Scan for the cell matching the given text and deliver its [X, Y] coordinate at center. 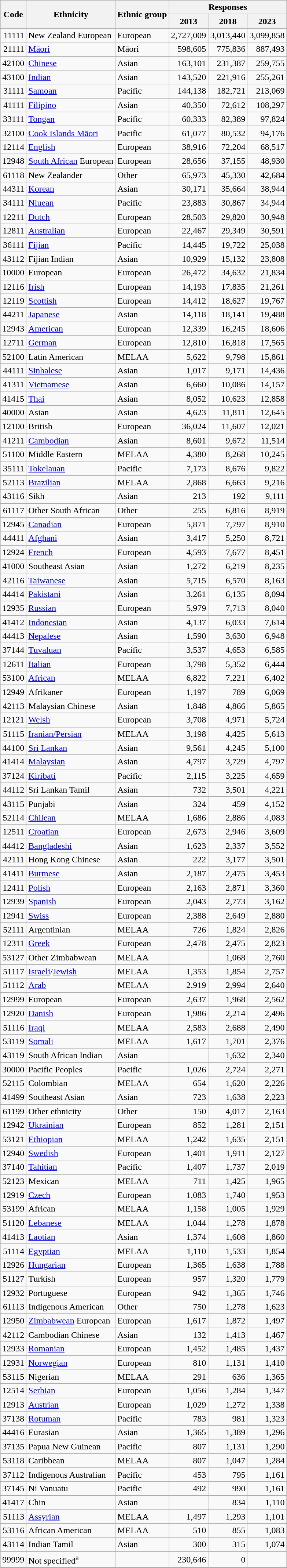
1,074 [267, 1545]
723 [188, 1097]
4,623 [188, 413]
Punjabi [71, 804]
1,242 [188, 1139]
4,221 [267, 790]
Thai [71, 398]
4,380 [188, 455]
4,425 [228, 734]
12711 [13, 343]
9,672 [228, 441]
31111 [13, 91]
94,176 [267, 133]
34,632 [228, 273]
12948 [13, 161]
182,721 [228, 91]
12121 [13, 720]
8,235 [267, 566]
8,163 [267, 580]
44413 [13, 636]
4,593 [188, 552]
2,871 [228, 888]
South African European [71, 161]
72,204 [228, 147]
14,445 [188, 245]
Other ethnicity [71, 1111]
3,162 [267, 902]
2018 [228, 21]
6,663 [228, 482]
37135 [13, 1446]
Australian [71, 231]
7,797 [228, 524]
2,223 [267, 1097]
3,261 [188, 594]
2,994 [228, 985]
2,187 [188, 874]
37140 [13, 1167]
52100 [13, 356]
12114 [13, 147]
163,101 [188, 63]
Taiwanese [71, 580]
Portuguese [71, 1293]
53116 [13, 1531]
Fijian [71, 245]
48,930 [267, 161]
2,478 [188, 944]
Russian [71, 608]
37145 [13, 1488]
60,333 [188, 119]
1,323 [267, 1419]
Caribbean [71, 1460]
510 [188, 1531]
Egyptian [71, 1251]
2,868 [188, 482]
12411 [13, 888]
37112 [13, 1474]
German [71, 343]
Sikh [71, 496]
Canadian [71, 524]
12116 [13, 287]
Welsh [71, 720]
41111 [13, 105]
1,044 [188, 1223]
Greek [71, 944]
2,673 [188, 832]
34111 [13, 203]
2,760 [267, 957]
Austrian [71, 1405]
English [71, 147]
5,250 [228, 538]
Afrikaner [71, 692]
51127 [13, 1279]
12945 [13, 524]
Dutch [71, 217]
12926 [13, 1265]
61,077 [188, 133]
12943 [13, 329]
41413 [13, 1237]
52111 [13, 930]
4,653 [228, 650]
3,609 [267, 832]
41211 [13, 441]
Burmese [71, 874]
834 [228, 1502]
2,773 [228, 902]
222 [188, 860]
1,953 [267, 1195]
Sri Lankan Tamil [71, 790]
4,137 [188, 622]
21,261 [267, 287]
711 [188, 1181]
255,261 [267, 77]
Mexican [71, 1181]
2,727,009 [188, 35]
732 [188, 790]
10,245 [267, 455]
1,779 [267, 1279]
51100 [13, 455]
16,245 [228, 329]
2,826 [267, 930]
Ethnicity [71, 14]
Ukrainian [71, 1125]
783 [188, 1419]
9,216 [267, 482]
Indian Tamil [71, 1545]
726 [188, 930]
957 [188, 1279]
40,350 [188, 105]
Croatian [71, 832]
Rotuman [71, 1419]
750 [188, 1307]
2,919 [188, 985]
12932 [13, 1293]
1,197 [188, 692]
18,606 [267, 329]
30,171 [188, 189]
New Zealand European [71, 35]
Zimbabwean European [71, 1321]
Nepalese [71, 636]
6,033 [228, 622]
33111 [13, 119]
Code [13, 14]
53127 [13, 957]
19,722 [228, 245]
11111 [13, 35]
1,005 [228, 1209]
6,585 [267, 650]
1,353 [188, 971]
2,226 [267, 1083]
990 [228, 1488]
4,245 [228, 748]
Cambodian Chinese [71, 1335]
44411 [13, 538]
5,622 [188, 356]
37138 [13, 1419]
Scottish [71, 301]
7,713 [228, 608]
38,916 [188, 147]
44311 [13, 189]
Lebanese [71, 1223]
Italian [71, 664]
231,387 [228, 63]
44414 [13, 594]
598,605 [188, 49]
7,677 [228, 552]
Vietnamese [71, 384]
16,818 [228, 343]
7,614 [267, 622]
44100 [13, 748]
2,946 [228, 832]
1,281 [228, 1125]
28,503 [188, 217]
Malaysian Chinese [71, 706]
981 [228, 1419]
887,493 [267, 49]
12919 [13, 1195]
Niuean [71, 203]
1,347 [267, 1391]
213 [188, 496]
1,929 [267, 1209]
25,038 [267, 245]
1,401 [188, 1153]
Serbian [71, 1391]
Chilean [71, 818]
12939 [13, 902]
65,973 [188, 175]
1,701 [228, 1041]
30,948 [267, 217]
45,330 [228, 175]
10,929 [188, 259]
14,157 [267, 384]
12119 [13, 301]
2,340 [267, 1055]
Iraqi [71, 1027]
324 [188, 804]
41415 [13, 398]
12511 [13, 832]
53119 [13, 1041]
12,858 [267, 398]
5,715 [188, 580]
61117 [13, 510]
23,808 [267, 259]
Korean [71, 189]
6,444 [267, 664]
Hong Kong Chinese [71, 860]
9,111 [267, 496]
300 [188, 1545]
Malaysian [71, 762]
12611 [13, 664]
1,410 [267, 1363]
10000 [13, 273]
1,965 [267, 1181]
41411 [13, 874]
Sri Lankan [71, 748]
6,069 [267, 692]
1,986 [188, 1013]
Indonesian [71, 622]
30000 [13, 1069]
17,835 [228, 287]
1,320 [228, 1279]
6,402 [267, 678]
61199 [13, 1111]
44416 [13, 1433]
51116 [13, 1027]
1,740 [228, 1195]
12931 [13, 1363]
192 [228, 496]
3,453 [267, 874]
8,676 [228, 468]
2,880 [267, 916]
43112 [13, 259]
American [71, 329]
6,219 [228, 566]
Responses [228, 7]
97,824 [267, 119]
8,040 [267, 608]
2,127 [267, 1153]
51120 [13, 1223]
1,686 [188, 818]
53100 [13, 678]
492 [188, 1488]
2,649 [228, 916]
1,620 [228, 1083]
108,297 [267, 105]
41311 [13, 384]
2,490 [267, 1027]
Laotian [71, 1237]
17,565 [267, 343]
8,919 [267, 510]
43116 [13, 496]
19,488 [267, 315]
2,337 [228, 845]
2,757 [267, 971]
South African Indian [71, 1055]
8,268 [228, 455]
12935 [13, 608]
789 [228, 692]
52115 [13, 1083]
Hungarian [71, 1265]
11,514 [267, 441]
32100 [13, 133]
Norwegian [71, 1363]
12514 [13, 1391]
12311 [13, 944]
Middle Eastern [71, 455]
1,407 [188, 1167]
4,152 [267, 804]
5,613 [267, 734]
51115 [13, 734]
9,171 [228, 370]
12949 [13, 692]
22,467 [188, 231]
12,645 [267, 413]
221,916 [228, 77]
11,607 [228, 427]
150 [188, 1111]
Japanese [71, 315]
2,496 [267, 1013]
Indigenous Australian [71, 1474]
1,848 [188, 706]
12940 [13, 1153]
12913 [13, 1405]
Nigerian [71, 1377]
1,968 [228, 999]
1,158 [188, 1209]
855 [228, 1531]
82,389 [228, 119]
Colombian [71, 1083]
0 [228, 1560]
1,824 [228, 930]
Polish [71, 888]
Czech [71, 1195]
132 [188, 1335]
Israeli/Jewish [71, 971]
4,017 [228, 1111]
68,517 [267, 147]
453 [188, 1474]
6,822 [188, 678]
43115 [13, 804]
1,590 [188, 636]
775,836 [228, 49]
4,866 [228, 706]
6,948 [267, 636]
34,944 [267, 203]
315 [228, 1545]
5,871 [188, 524]
43119 [13, 1055]
Swedish [71, 1153]
52123 [13, 1181]
1,029 [188, 1405]
12,810 [188, 343]
14,193 [188, 287]
29,820 [228, 217]
Tahitian [71, 1167]
37,155 [228, 161]
8,601 [188, 441]
Arab [71, 985]
12941 [13, 916]
9,561 [188, 748]
143,520 [188, 77]
French [71, 552]
2,271 [267, 1069]
Sinhalese [71, 370]
12211 [13, 217]
21111 [13, 49]
37144 [13, 650]
1,737 [228, 1167]
7,173 [188, 468]
19,767 [267, 301]
Eurasian [71, 1433]
2,640 [267, 985]
52114 [13, 818]
41499 [13, 1097]
3,013,440 [228, 35]
5,979 [188, 608]
53115 [13, 1377]
Irish [71, 287]
2,637 [188, 999]
2,886 [228, 818]
3,417 [188, 538]
12942 [13, 1125]
41412 [13, 622]
1,860 [267, 1237]
80,532 [228, 133]
Pacific Peoples [71, 1069]
8,910 [267, 524]
144,138 [188, 91]
African American [71, 1531]
Turkish [71, 1279]
Tuvaluan [71, 650]
1,467 [267, 1335]
8,094 [267, 594]
2,823 [267, 944]
Indigenous American [71, 1307]
3,729 [228, 762]
44412 [13, 845]
Spanish [71, 902]
1,608 [228, 1237]
36,024 [188, 427]
9,822 [267, 468]
61118 [13, 175]
1,632 [228, 1055]
Pakistani [71, 594]
14,412 [188, 301]
Filipino [71, 105]
44112 [13, 790]
Chin [71, 1502]
51113 [13, 1517]
4,971 [228, 720]
Brazilian [71, 482]
Latin American [71, 356]
Kiribati [71, 776]
5,100 [267, 748]
1,026 [188, 1069]
Samoan [71, 91]
51114 [13, 1251]
1,068 [228, 957]
1,017 [188, 370]
43100 [13, 77]
41417 [13, 1502]
Argentinian [71, 930]
2,688 [228, 1027]
Tongan [71, 119]
Assyrian [71, 1517]
3,225 [228, 776]
18,141 [228, 315]
942 [188, 1293]
5,352 [228, 664]
259,755 [267, 63]
12924 [13, 552]
459 [228, 804]
30,867 [228, 203]
3,708 [188, 720]
1,338 [267, 1405]
1,485 [228, 1349]
1,911 [228, 1153]
42112 [13, 1335]
2,724 [228, 1069]
4,659 [267, 776]
44211 [13, 315]
1,788 [267, 1265]
42113 [13, 706]
4,083 [267, 818]
18,627 [228, 301]
12,339 [188, 329]
Bangladeshi [71, 845]
3,198 [188, 734]
3,099,858 [267, 35]
1,533 [228, 1251]
Ni Vanuatu [71, 1488]
8,052 [188, 398]
12933 [13, 1349]
52113 [13, 482]
30,591 [267, 231]
7,221 [228, 678]
636 [228, 1377]
255 [188, 510]
1,293 [228, 1517]
38,944 [267, 189]
8,451 [267, 552]
1,290 [267, 1446]
Other South African [71, 510]
12,021 [267, 427]
26,472 [188, 273]
213,069 [267, 91]
6,570 [228, 580]
654 [188, 1083]
1,872 [228, 1321]
35,664 [228, 189]
2,388 [188, 916]
Fijian Indian [71, 259]
12100 [13, 427]
42,684 [267, 175]
51117 [13, 971]
53121 [13, 1139]
1,296 [267, 1433]
3,798 [188, 664]
61113 [13, 1307]
8,721 [267, 538]
5,865 [267, 706]
14,118 [188, 315]
Papua New Guinean [71, 1446]
291 [188, 1377]
42116 [13, 580]
41000 [13, 566]
Indian [71, 77]
12950 [13, 1321]
1,413 [228, 1335]
23,883 [188, 203]
Afghani [71, 538]
1,437 [267, 1349]
2023 [267, 21]
Chinese [71, 63]
29,349 [228, 231]
42111 [13, 860]
British [71, 427]
37124 [13, 776]
11,811 [228, 413]
14,436 [267, 370]
Ethnic group [142, 14]
51112 [13, 985]
2,376 [267, 1041]
10,086 [228, 384]
Romanian [71, 1349]
852 [188, 1125]
15,861 [267, 356]
15,132 [228, 259]
12999 [13, 999]
9,798 [228, 356]
99999 [13, 1560]
230,646 [188, 1560]
3,537 [188, 650]
3,177 [228, 860]
2,043 [188, 902]
2,214 [228, 1013]
28,656 [188, 161]
3,552 [267, 845]
Swiss [71, 916]
1,047 [228, 1460]
72,612 [228, 105]
42100 [13, 63]
1,878 [267, 1223]
40000 [13, 413]
12920 [13, 1013]
1,056 [188, 1391]
44111 [13, 370]
36111 [13, 245]
2,115 [188, 776]
3,630 [228, 636]
795 [228, 1474]
1,635 [228, 1139]
2,019 [267, 1167]
53118 [13, 1460]
3,360 [267, 888]
Other Zimbabwean [71, 957]
1,425 [228, 1181]
810 [188, 1363]
21,834 [267, 273]
5,724 [267, 720]
Cook Islands Māori [71, 133]
12811 [13, 231]
41414 [13, 762]
1,389 [228, 1433]
1,452 [188, 1349]
2013 [188, 21]
New Zealander [71, 175]
Iranian/Persian [71, 734]
Somali [71, 1041]
2,583 [188, 1027]
2,562 [267, 999]
6,816 [228, 510]
Tokelauan [71, 468]
6,660 [188, 384]
35111 [13, 468]
6,135 [228, 594]
1,374 [188, 1237]
1,746 [267, 1293]
1,101 [267, 1517]
Cambodian [71, 441]
Not specifieda [71, 1560]
Danish [71, 1013]
53199 [13, 1209]
10,623 [228, 398]
43114 [13, 1545]
Ethiopian [71, 1139]
